Extract the [X, Y] coordinate from the center of the cell holding the provided text.  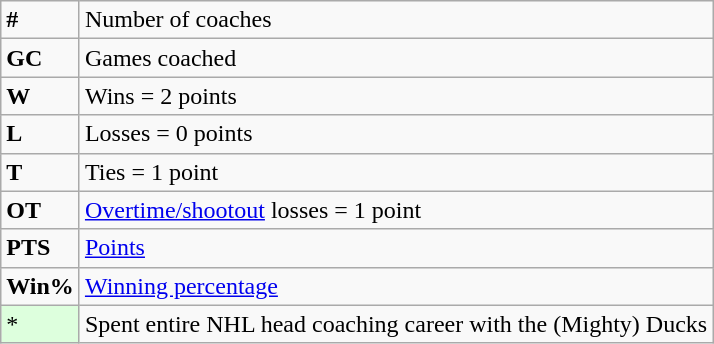
Spent entire NHL head coaching career with the (Mighty) Ducks [396, 324]
Wins = 2 points [396, 96]
# [40, 20]
Ties = 1 point [396, 172]
GC [40, 58]
Games coached [396, 58]
OT [40, 210]
Points [396, 248]
Losses = 0 points [396, 134]
L [40, 134]
W [40, 96]
Win% [40, 286]
T [40, 172]
Winning percentage [396, 286]
Number of coaches [396, 20]
Overtime/shootout losses = 1 point [396, 210]
PTS [40, 248]
* [40, 324]
